Scan for the cell matching the given text and deliver its [X, Y] coordinate at center. 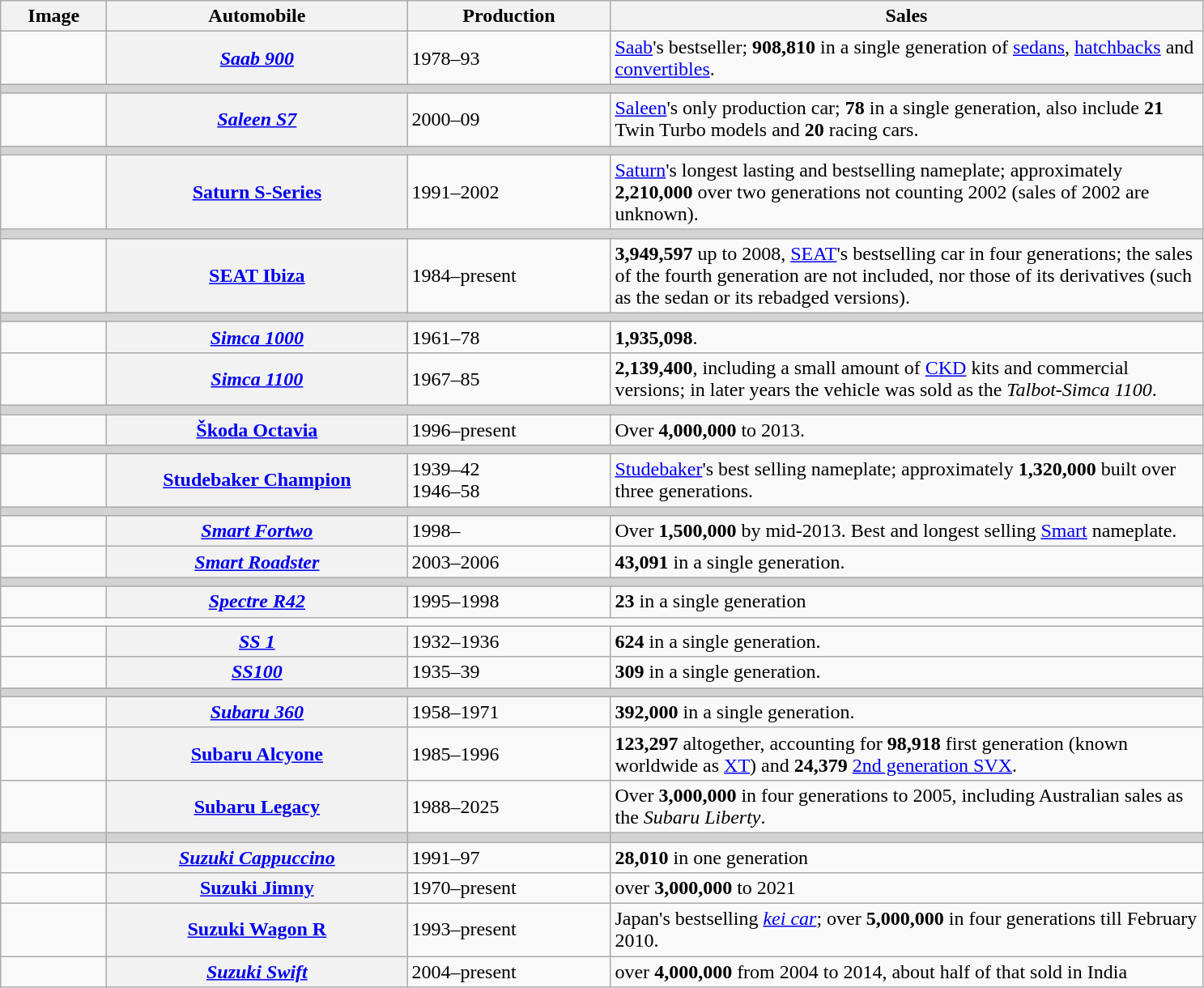
SS 1 [257, 641]
SS100 [257, 672]
Suzuki Wagon R [257, 930]
Studebaker's best selling nameplate; approximately 1,320,000 built over three generations. [907, 481]
over 4,000,000 from 2004 to 2014, about half of that sold in India [907, 972]
1970–present [508, 888]
Simca 1100 [257, 379]
1998– [508, 531]
Suzuki Cappuccino [257, 858]
2003–2006 [508, 562]
1978–93 [508, 58]
Saturn S-Series [257, 192]
1988–2025 [508, 807]
Saab's bestseller; 908,810 in a single generation of sedans, hatchbacks and convertibles. [907, 58]
Over 1,500,000 by mid-2013. Best and longest selling Smart nameplate. [907, 531]
Saturn's longest lasting and bestselling nameplate; approximately 2,210,000 over two generations not counting 2002 (sales of 2002 are unknown). [907, 192]
1967–85 [508, 379]
309 in a single generation. [907, 672]
28,010 in one generation [907, 858]
624 in a single generation. [907, 641]
1935–39 [508, 672]
1991–97 [508, 858]
Studebaker Champion [257, 481]
2004–present [508, 972]
1932–1936 [508, 641]
1961–78 [508, 337]
Sales [907, 16]
Subaru Alcyone [257, 753]
Saleen S7 [257, 120]
Smart Fortwo [257, 531]
Suzuki Jimny [257, 888]
23 in a single generation [907, 602]
Saab 900 [257, 58]
2,139,400, including a small amount of CKD kits and commercial versions; in later years the vehicle was sold as the Talbot-Simca 1100. [907, 379]
Over 3,000,000 in four generations to 2005, including Australian sales as the Subaru Liberty. [907, 807]
Škoda Octavia [257, 430]
43,091 in a single generation. [907, 562]
2000–09 [508, 120]
1958–1971 [508, 712]
over 3,000,000 to 2021 [907, 888]
Automobile [257, 16]
Image [53, 16]
Over 4,000,000 to 2013. [907, 430]
123,297 altogether, accounting for 98,918 first generation (known worldwide as XT) and 24,379 2nd generation SVX. [907, 753]
Japan's bestselling kei car; over 5,000,000 in four generations till February 2010. [907, 930]
392,000 in a single generation. [907, 712]
1996–present [508, 430]
Suzuki Swift [257, 972]
1995–1998 [508, 602]
1939–421946–58 [508, 481]
Production [508, 16]
1991–2002 [508, 192]
Saleen's only production car; 78 in a single generation, also include 21 Twin Turbo models and 20 racing cars. [907, 120]
1,935,098. [907, 337]
Subaru 360 [257, 712]
Simca 1000 [257, 337]
1985–1996 [508, 753]
Spectre R42 [257, 602]
1984–present [508, 275]
1993–present [508, 930]
Smart Roadster [257, 562]
SEAT Ibiza [257, 275]
Subaru Legacy [257, 807]
